Return the [X, Y] coordinate for the center point of the cell that contains the specified text.  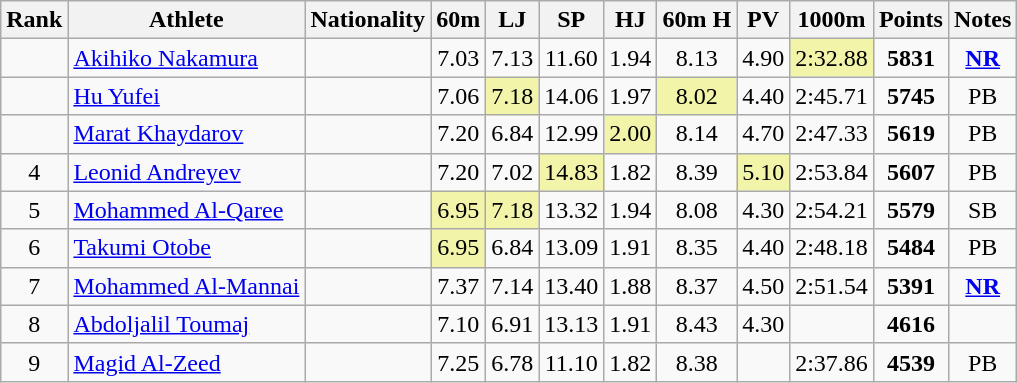
4 [34, 172]
2:51.54 [832, 286]
60m H [697, 20]
13.40 [572, 286]
1000m [832, 20]
2:37.86 [832, 362]
Hu Yufei [186, 96]
Nationality [368, 20]
7.37 [458, 286]
8.13 [697, 58]
8.35 [697, 248]
7.02 [512, 172]
Leonid Andreyev [186, 172]
2.00 [630, 134]
4616 [910, 324]
Rank [34, 20]
4.50 [764, 286]
11.60 [572, 58]
Points [910, 20]
Takumi Otobe [186, 248]
7.03 [458, 58]
5 [34, 210]
2:45.71 [832, 96]
11.10 [572, 362]
5484 [910, 248]
2:48.18 [832, 248]
7.14 [512, 286]
LJ [512, 20]
5745 [910, 96]
5579 [910, 210]
9 [34, 362]
7 [34, 286]
7.06 [458, 96]
1.97 [630, 96]
8.08 [697, 210]
6.91 [512, 324]
8.02 [697, 96]
5619 [910, 134]
Marat Khaydarov [186, 134]
14.83 [572, 172]
5607 [910, 172]
13.13 [572, 324]
2:53.84 [832, 172]
60m [458, 20]
7.25 [458, 362]
7.13 [512, 58]
SB [982, 210]
Akihiko Nakamura [186, 58]
Mohammed Al-Mannai [186, 286]
Magid Al-Zeed [186, 362]
2:32.88 [832, 58]
6 [34, 248]
4.90 [764, 58]
4.70 [764, 134]
Notes [982, 20]
12.99 [572, 134]
8.43 [697, 324]
8.39 [697, 172]
8.37 [697, 286]
5831 [910, 58]
Abdoljalil Toumaj [186, 324]
14.06 [572, 96]
2:47.33 [832, 134]
PV [764, 20]
8 [34, 324]
5391 [910, 286]
Athlete [186, 20]
HJ [630, 20]
5.10 [764, 172]
1.88 [630, 286]
SP [572, 20]
Mohammed Al-Qaree [186, 210]
13.09 [572, 248]
2:54.21 [832, 210]
13.32 [572, 210]
4539 [910, 362]
7.10 [458, 324]
8.38 [697, 362]
8.14 [697, 134]
6.78 [512, 362]
